Search for the cell housing the specified text and yield its (X, Y) center coordinate. 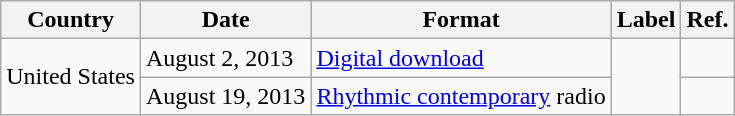
August 2, 2013 (225, 58)
Digital download (461, 58)
Country (71, 20)
Rhythmic contemporary radio (461, 96)
Ref. (708, 20)
Label (646, 20)
Date (225, 20)
United States (71, 77)
August 19, 2013 (225, 96)
Format (461, 20)
